Search for the cell housing the specified text and yield its [x, y] center coordinate. 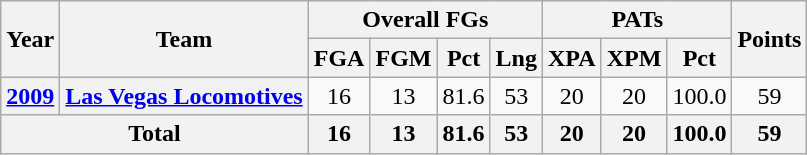
FGM [404, 58]
Points [770, 39]
XPM [634, 58]
Las Vegas Locomotives [184, 96]
Team [184, 39]
2009 [30, 96]
Overall FGs [425, 20]
FGA [339, 58]
Total [154, 134]
XPA [572, 58]
Year [30, 39]
Lng [516, 58]
PATs [638, 20]
